Output the (X, Y) coordinate of the center of the cell containing the given text.  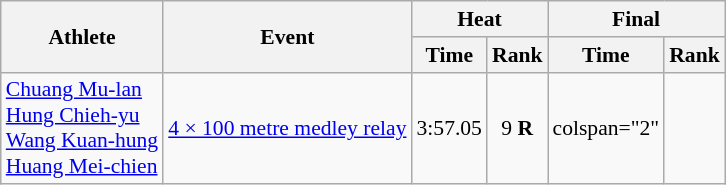
colspan="2" (606, 128)
9 R (518, 128)
4 × 100 metre medley relay (287, 128)
Final (636, 19)
Heat (479, 19)
Chuang Mu-lanHung Chieh-yuWang Kuan-hungHuang Mei-chien (82, 128)
3:57.05 (448, 128)
Event (287, 36)
Athlete (82, 36)
